Capture the cell that displays the provided text and extract its (x, y) central coordinate. 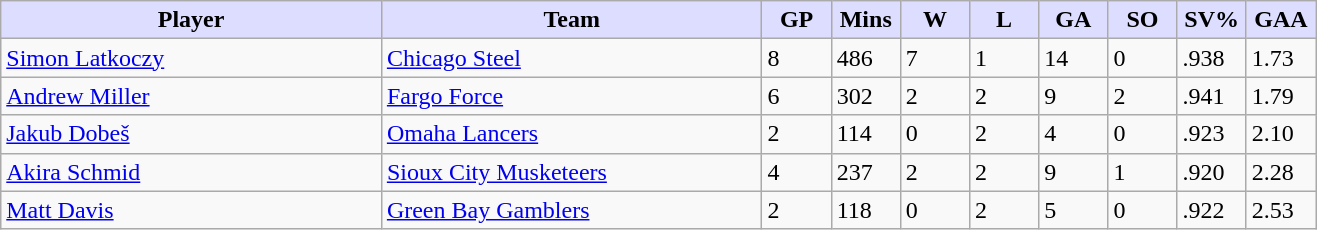
1.73 (1280, 58)
Andrew Miller (192, 96)
.941 (1212, 96)
Player (192, 20)
W (934, 20)
GAA (1280, 20)
Akira Schmid (192, 172)
GP (796, 20)
L (1004, 20)
Jakub Dobeš (192, 134)
1.79 (1280, 96)
GA (1074, 20)
118 (866, 210)
.923 (1212, 134)
2.10 (1280, 134)
.938 (1212, 58)
Chicago Steel (572, 58)
Simon Latkoczy (192, 58)
7 (934, 58)
8 (796, 58)
Omaha Lancers (572, 134)
Sioux City Musketeers (572, 172)
14 (1074, 58)
2.53 (1280, 210)
114 (866, 134)
5 (1074, 210)
.922 (1212, 210)
Green Bay Gamblers (572, 210)
302 (866, 96)
486 (866, 58)
SO (1142, 20)
237 (866, 172)
Team (572, 20)
6 (796, 96)
2.28 (1280, 172)
SV% (1212, 20)
.920 (1212, 172)
Mins (866, 20)
Fargo Force (572, 96)
Matt Davis (192, 210)
